Identify which cell holds the provided text, then report its [x, y] central coordinate. 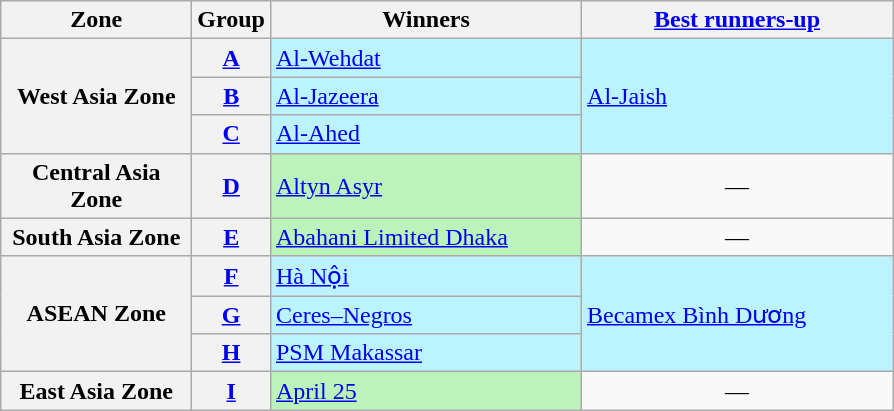
Al-Jaish [738, 96]
D [232, 186]
East Asia Zone [96, 391]
Winners [426, 20]
PSM Makassar [426, 353]
Al-Jazeera [426, 96]
Becamex Bình Dương [738, 314]
C [232, 134]
April 25 [426, 391]
Altyn Asyr [426, 186]
Ceres–Negros [426, 315]
ASEAN Zone [96, 314]
Hà Nội [426, 276]
Abahani Limited Dhaka [426, 237]
Best runners-up [738, 20]
South Asia Zone [96, 237]
I [232, 391]
H [232, 353]
Al-Ahed [426, 134]
F [232, 276]
Group [232, 20]
B [232, 96]
G [232, 315]
E [232, 237]
Central Asia Zone [96, 186]
A [232, 58]
West Asia Zone [96, 96]
Zone [96, 20]
Al-Wehdat [426, 58]
